Locate the cell with the specified text and output its (X, Y) center coordinate. 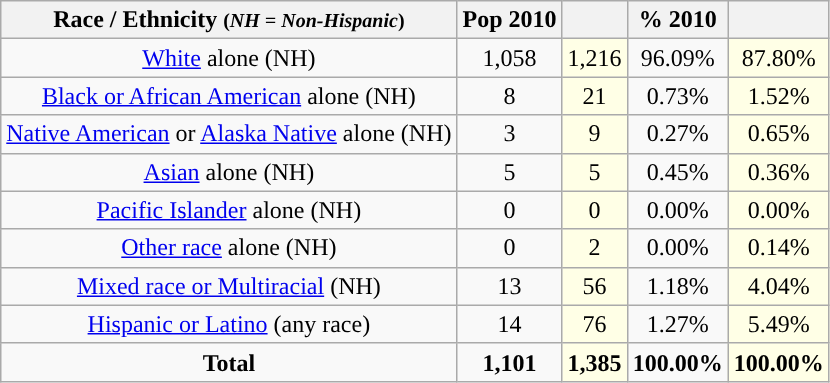
0.14% (778, 248)
Race / Ethnicity (NH = Non-Hispanic) (229, 20)
14 (510, 324)
% 2010 (678, 20)
1.27% (678, 324)
76 (594, 324)
3 (510, 134)
5.49% (778, 324)
13 (510, 286)
96.09% (678, 58)
White alone (NH) (229, 58)
1,385 (594, 362)
Pacific Islander alone (NH) (229, 210)
Asian alone (NH) (229, 172)
0.36% (778, 172)
8 (510, 96)
Black or African American alone (NH) (229, 96)
0.27% (678, 134)
4.04% (778, 286)
21 (594, 96)
Hispanic or Latino (any race) (229, 324)
Total (229, 362)
1.18% (678, 286)
1.52% (778, 96)
1,101 (510, 362)
56 (594, 286)
Other race alone (NH) (229, 248)
87.80% (778, 58)
1,058 (510, 58)
Pop 2010 (510, 20)
0.45% (678, 172)
Mixed race or Multiracial (NH) (229, 286)
9 (594, 134)
0.73% (678, 96)
0.65% (778, 134)
2 (594, 248)
1,216 (594, 58)
Native American or Alaska Native alone (NH) (229, 134)
